For the text-containing cell, return its midpoint in [X, Y] coordinate format. 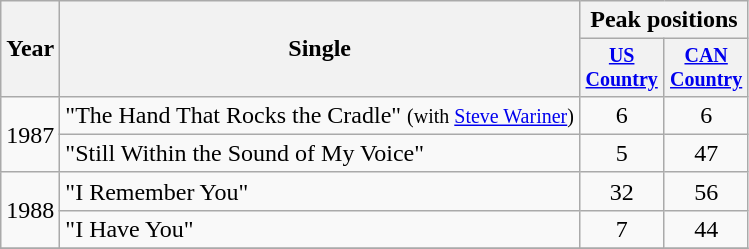
Year [30, 49]
Peak positions [664, 20]
47 [706, 153]
44 [706, 229]
"I Remember You" [320, 191]
US Country [621, 68]
"The Hand That Rocks the Cradle" (with Steve Wariner) [320, 115]
56 [706, 191]
Single [320, 49]
7 [621, 229]
1988 [30, 210]
32 [621, 191]
CAN Country [706, 68]
"I Have You" [320, 229]
"Still Within the Sound of My Voice" [320, 153]
5 [621, 153]
1987 [30, 134]
